Provide the (x, y) coordinate of the cell's center where the given text is located.  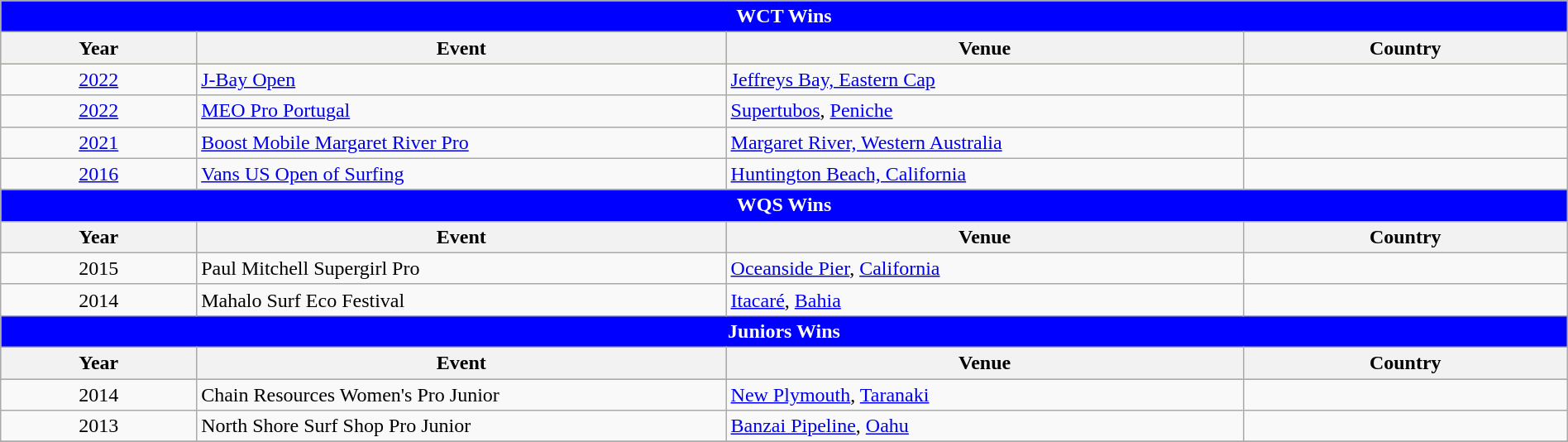
Margaret River, Western Australia (984, 142)
Jeffreys Bay, Eastern Cap (984, 79)
Huntington Beach, California (984, 174)
Paul Mitchell Supergirl Pro (461, 268)
North Shore Surf Shop Pro Junior (461, 426)
MEO Pro Portugal (461, 111)
J-Bay Open (461, 79)
2013 (99, 426)
Supertubos, Peniche (984, 111)
Mahalo Surf Eco Festival (461, 300)
Banzai Pipeline, Oahu (984, 426)
Vans US Open of Surfing (461, 174)
Itacaré, Bahia (984, 300)
Boost Mobile Margaret River Pro (461, 142)
Chain Resources Women's Pro Junior (461, 395)
2015 (99, 268)
2021 (99, 142)
Oceanside Pier, California (984, 268)
WQS Wins (784, 205)
New Plymouth, Taranaki (984, 395)
WCT Wins (784, 17)
2016 (99, 174)
Juniors Wins (784, 331)
